For the text-containing cell, return its midpoint in (x, y) coordinate format. 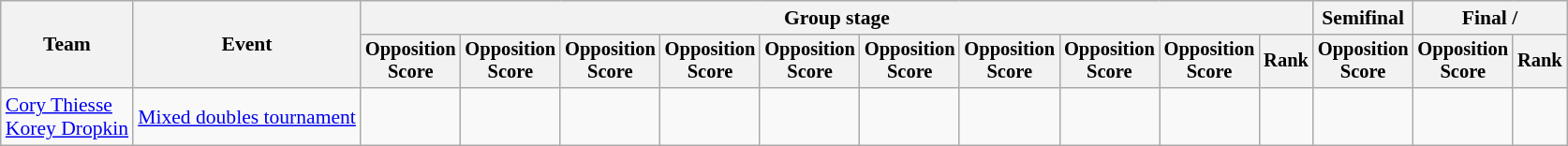
Group stage (837, 18)
Cory ThiesseKorey Dropkin (67, 116)
Final / (1489, 18)
Event (247, 45)
Team (67, 45)
Mixed doubles tournament (247, 116)
Semifinal (1364, 18)
